Scan for the cell matching the given text and deliver its [X, Y] coordinate at center. 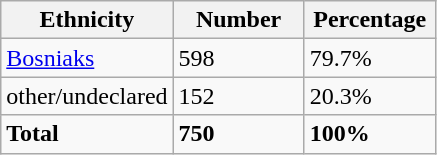
100% [370, 134]
Percentage [370, 20]
750 [238, 134]
Total [87, 134]
152 [238, 96]
Bosniaks [87, 58]
Number [238, 20]
79.7% [370, 58]
Ethnicity [87, 20]
other/undeclared [87, 96]
20.3% [370, 96]
598 [238, 58]
